Detect which cell encompasses the target text, then output its (x, y) center coordinate. 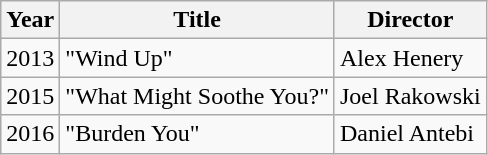
"Burden You" (198, 134)
2013 (30, 58)
Joel Rakowski (410, 96)
2016 (30, 134)
Title (198, 20)
"Wind Up" (198, 58)
Alex Henery (410, 58)
Daniel Antebi (410, 134)
"What Might Soothe You?" (198, 96)
2015 (30, 96)
Director (410, 20)
Year (30, 20)
